Provide the (x, y) coordinate of the cell's center where the given text is located.  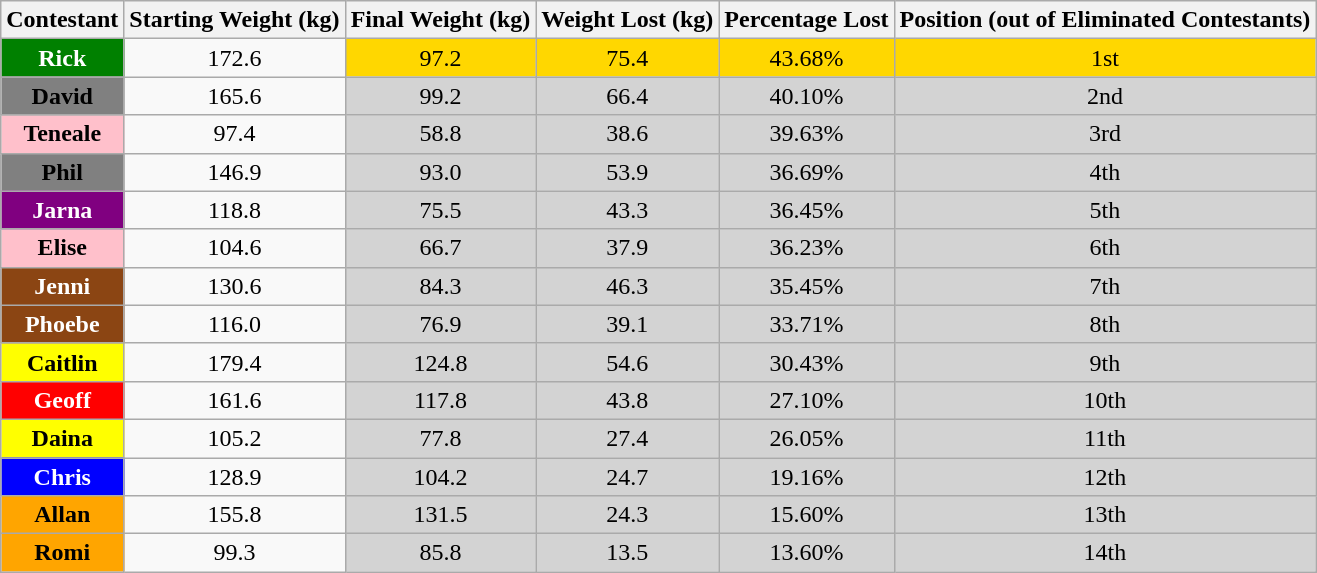
14th (1105, 553)
58.8 (440, 134)
84.3 (440, 286)
36.69% (806, 172)
155.8 (234, 515)
11th (1105, 438)
46.3 (628, 286)
13.5 (628, 553)
10th (1105, 400)
124.8 (440, 362)
165.6 (234, 96)
12th (1105, 477)
116.0 (234, 324)
24.7 (628, 477)
130.6 (234, 286)
93.0 (440, 172)
Starting Weight (kg) (234, 20)
1st (1105, 58)
104.2 (440, 477)
Caitlin (62, 362)
5th (1105, 210)
75.4 (628, 58)
97.2 (440, 58)
Rick (62, 58)
Geoff (62, 400)
Chris (62, 477)
43.68% (806, 58)
33.71% (806, 324)
Allan (62, 515)
43.3 (628, 210)
179.4 (234, 362)
Teneale (62, 134)
Phoebe (62, 324)
7th (1105, 286)
David (62, 96)
24.3 (628, 515)
Jenni (62, 286)
27.4 (628, 438)
9th (1105, 362)
13th (1105, 515)
77.8 (440, 438)
66.7 (440, 248)
40.10% (806, 96)
76.9 (440, 324)
Daina (62, 438)
4th (1105, 172)
36.23% (806, 248)
39.63% (806, 134)
26.05% (806, 438)
117.8 (440, 400)
53.9 (628, 172)
Phil (62, 172)
131.5 (440, 515)
8th (1105, 324)
38.6 (628, 134)
99.2 (440, 96)
85.8 (440, 553)
146.9 (234, 172)
Elise (62, 248)
Romi (62, 553)
35.45% (806, 286)
15.60% (806, 515)
Contestant (62, 20)
Final Weight (kg) (440, 20)
128.9 (234, 477)
3rd (1105, 134)
54.6 (628, 362)
104.6 (234, 248)
39.1 (628, 324)
97.4 (234, 134)
13.60% (806, 553)
36.45% (806, 210)
30.43% (806, 362)
118.8 (234, 210)
75.5 (440, 210)
2nd (1105, 96)
6th (1105, 248)
27.10% (806, 400)
99.3 (234, 553)
Percentage Lost (806, 20)
172.6 (234, 58)
19.16% (806, 477)
37.9 (628, 248)
43.8 (628, 400)
Weight Lost (kg) (628, 20)
66.4 (628, 96)
161.6 (234, 400)
Jarna (62, 210)
105.2 (234, 438)
Position (out of Eliminated Contestants) (1105, 20)
